Return [X, Y] of the center of cell containing provided text 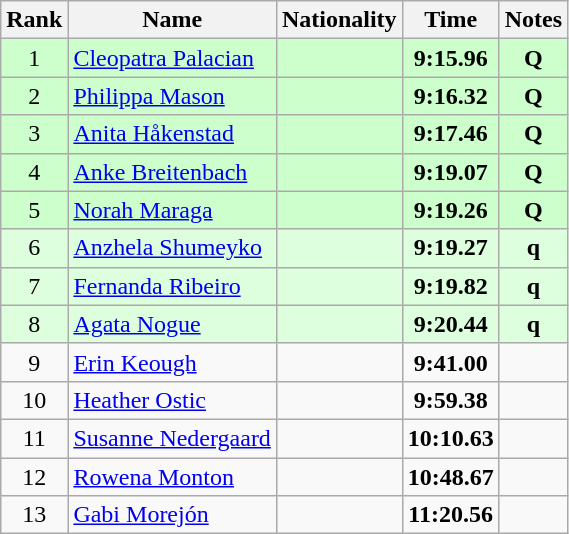
9:19.26 [450, 210]
Gabi Morejón [172, 515]
Time [450, 20]
Anke Breitenbach [172, 172]
9:17.46 [450, 134]
Notes [533, 20]
Fernanda Ribeiro [172, 286]
4 [34, 172]
Susanne Nedergaard [172, 438]
9:19.27 [450, 248]
9:16.32 [450, 96]
Name [172, 20]
Nationality [339, 20]
10:10.63 [450, 438]
Cleopatra Palacian [172, 58]
13 [34, 515]
Rank [34, 20]
11 [34, 438]
9:15.96 [450, 58]
Agata Nogue [172, 324]
5 [34, 210]
Erin Keough [172, 362]
10 [34, 400]
6 [34, 248]
11:20.56 [450, 515]
8 [34, 324]
Philippa Mason [172, 96]
9 [34, 362]
12 [34, 477]
Anita Håkenstad [172, 134]
9:41.00 [450, 362]
9:19.82 [450, 286]
Norah Maraga [172, 210]
9:19.07 [450, 172]
2 [34, 96]
1 [34, 58]
9:59.38 [450, 400]
10:48.67 [450, 477]
Heather Ostic [172, 400]
9:20.44 [450, 324]
7 [34, 286]
Anzhela Shumeyko [172, 248]
3 [34, 134]
Rowena Monton [172, 477]
